Detect which cell encompasses the target text, then output its (x, y) center coordinate. 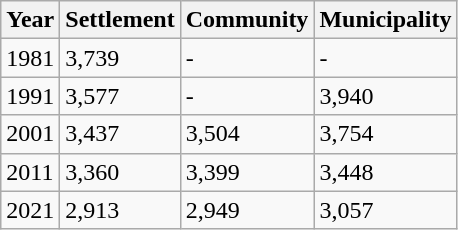
3,057 (386, 210)
2021 (30, 210)
3,360 (120, 172)
2,949 (247, 210)
1991 (30, 96)
1981 (30, 58)
3,504 (247, 134)
3,448 (386, 172)
3,437 (120, 134)
Municipality (386, 20)
Community (247, 20)
2001 (30, 134)
2011 (30, 172)
Settlement (120, 20)
3,399 (247, 172)
3,940 (386, 96)
3,754 (386, 134)
Year (30, 20)
2,913 (120, 210)
3,739 (120, 58)
3,577 (120, 96)
